Determine the (X, Y) coordinate at the center of the cell enclosing the given text.  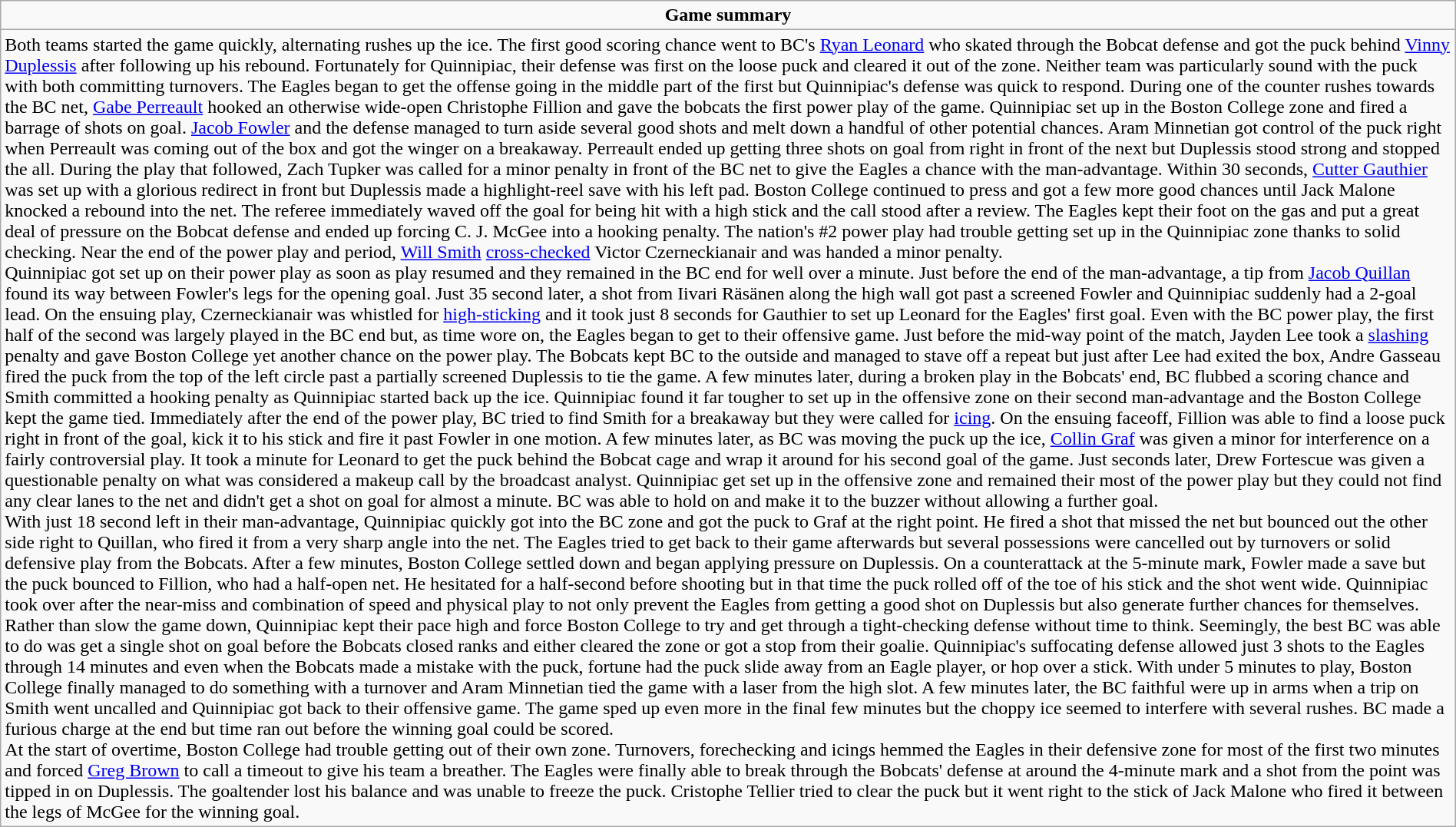
Game summary (728, 15)
